Extract the [x, y] coordinate from the center of the cell holding the provided text.  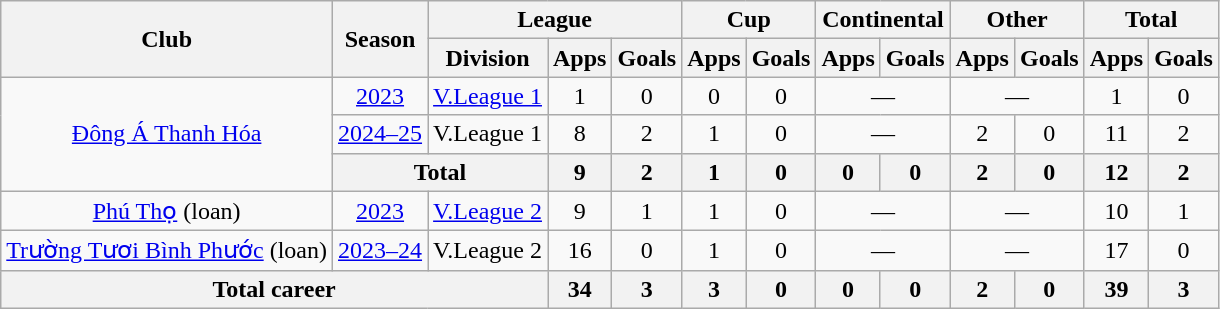
34 [580, 289]
39 [1116, 289]
Division [488, 58]
Cup [749, 20]
Season [380, 39]
10 [1116, 211]
Continental [883, 20]
Trường Tươi Bình Phước (loan) [167, 251]
12 [1116, 172]
Phú Thọ (loan) [167, 211]
Đông Á Thanh Hóa [167, 134]
16 [580, 251]
Other [1017, 20]
Club [167, 39]
2024–25 [380, 134]
8 [580, 134]
Total career [274, 289]
League [555, 20]
2023–24 [380, 251]
17 [1116, 251]
11 [1116, 134]
